Capture the cell that displays the provided text and extract its [x, y] central coordinate. 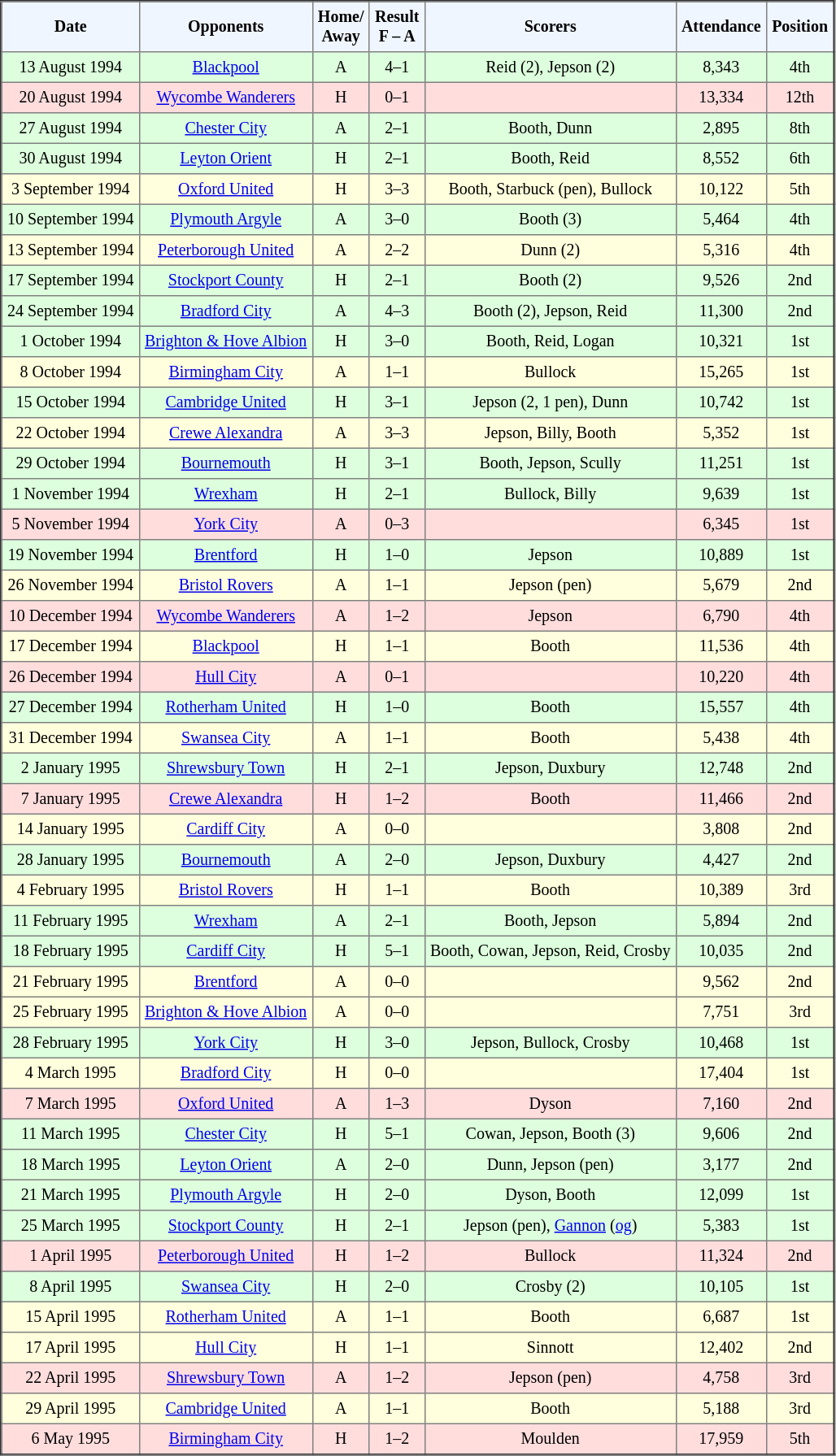
Booth, Jepson [550, 921]
Scorers [550, 27]
10,321 [721, 341]
10,122 [721, 189]
24 September 1994 [71, 311]
27 December 1994 [71, 707]
Jepson, Bullock, Crosby [550, 1043]
4,427 [721, 860]
Booth, Reid [550, 159]
3 September 1994 [71, 189]
6,345 [721, 524]
28 February 1995 [71, 1043]
13,334 [721, 98]
3,808 [721, 829]
Booth, Dunn [550, 128]
15 April 1995 [71, 1317]
Moulden [550, 1439]
28 January 1995 [71, 860]
4 March 1995 [71, 1073]
Booth (2) [550, 280]
10 December 1994 [71, 616]
10,889 [721, 555]
12,748 [721, 768]
2 January 1995 [71, 768]
Crosby (2) [550, 1287]
6,687 [721, 1317]
13 September 1994 [71, 250]
9,639 [721, 494]
10,220 [721, 677]
5,679 [721, 585]
9,526 [721, 280]
11,324 [721, 1256]
21 February 1995 [71, 982]
12,402 [721, 1348]
18 February 1995 [71, 951]
27 August 1994 [71, 128]
31 December 1994 [71, 738]
17 December 1994 [71, 646]
29 April 1995 [71, 1409]
5,438 [721, 738]
26 November 1994 [71, 585]
Attendance [721, 27]
17 September 1994 [71, 280]
4–1 [397, 67]
22 October 1994 [71, 433]
Dyson [550, 1104]
18 March 1995 [71, 1165]
8,552 [721, 159]
9,606 [721, 1134]
Dunn, Jepson (pen) [550, 1165]
Sinnott [550, 1348]
1–3 [397, 1104]
5 November 1994 [71, 524]
Jepson (pen), Gannon (og) [550, 1226]
6th [800, 159]
5,188 [721, 1409]
Date [71, 27]
14 January 1995 [71, 829]
Dyson, Booth [550, 1195]
8 April 1995 [71, 1287]
12,099 [721, 1195]
4–3 [397, 311]
2,895 [721, 128]
7,751 [721, 1012]
17 April 1995 [71, 1348]
12th [800, 98]
8 October 1994 [71, 372]
2–2 [397, 250]
25 February 1995 [71, 1012]
4,758 [721, 1378]
17,404 [721, 1073]
10 September 1994 [71, 219]
5,894 [721, 921]
4 February 1995 [71, 890]
6,790 [721, 616]
5,352 [721, 433]
10,105 [721, 1287]
10,035 [721, 951]
10,742 [721, 402]
Jepson, Billy, Booth [550, 433]
8,343 [721, 67]
15 October 1994 [71, 402]
1 October 1994 [71, 341]
Booth, Starbuck (pen), Bullock [550, 189]
1 April 1995 [71, 1256]
ResultF – A [397, 27]
Bullock, Billy [550, 494]
Opponents [226, 27]
Home/Away [341, 27]
7 January 1995 [71, 799]
9,562 [721, 982]
7 March 1995 [71, 1104]
19 November 1994 [71, 555]
Booth, Cowan, Jepson, Reid, Crosby [550, 951]
Position [800, 27]
20 August 1994 [71, 98]
10,389 [721, 890]
11,536 [721, 646]
25 March 1995 [71, 1226]
11 March 1995 [71, 1134]
11,300 [721, 311]
5,316 [721, 250]
Jepson (2, 1 pen), Dunn [550, 402]
1 November 1994 [71, 494]
8th [800, 128]
13 August 1994 [71, 67]
5,383 [721, 1226]
30 August 1994 [71, 159]
5,464 [721, 219]
Booth, Reid, Logan [550, 341]
7,160 [721, 1104]
15,265 [721, 372]
3,177 [721, 1165]
29 October 1994 [71, 463]
Dunn (2) [550, 250]
0–3 [397, 524]
15,557 [721, 707]
Booth, Jepson, Scully [550, 463]
Cowan, Jepson, Booth (3) [550, 1134]
Booth (3) [550, 219]
11,251 [721, 463]
11,466 [721, 799]
Booth (2), Jepson, Reid [550, 311]
11 February 1995 [71, 921]
Reid (2), Jepson (2) [550, 67]
17,959 [721, 1439]
26 December 1994 [71, 677]
21 March 1995 [71, 1195]
22 April 1995 [71, 1378]
10,468 [721, 1043]
6 May 1995 [71, 1439]
